Extract the [x, y] coordinate from the center of the cell holding the provided text.  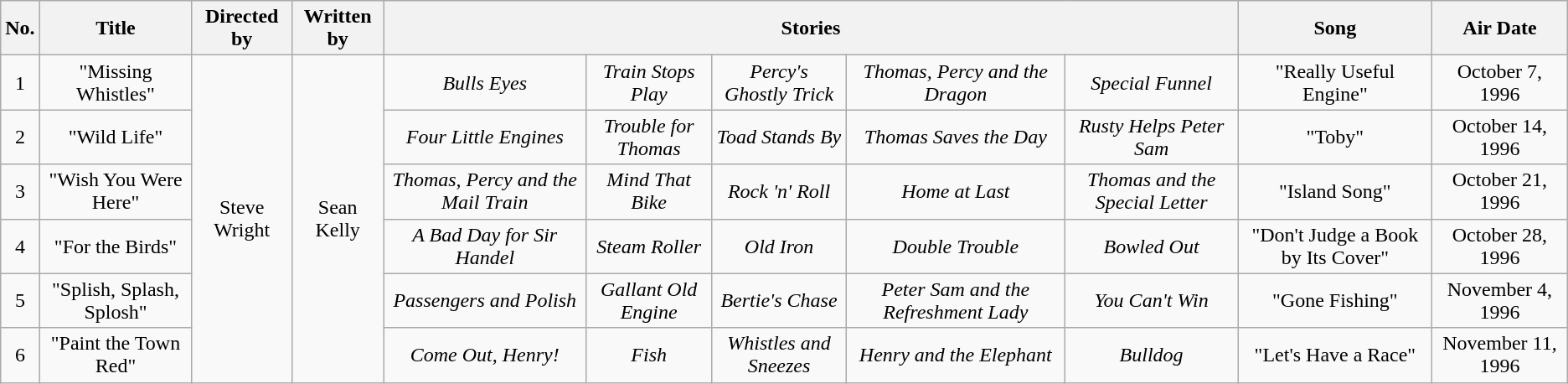
Mind That Bike [649, 191]
Thomas, Percy and the Mail Train [485, 191]
Percy's Ghostly Trick [779, 82]
Rock 'n' Roll [779, 191]
"Island Song" [1335, 191]
Special Funnel [1151, 82]
Thomas and the Special Letter [1151, 191]
6 [20, 355]
Train Stops Play [649, 82]
"Splish, Splash, Splosh" [116, 300]
1 [20, 82]
Peter Sam and the Refreshment Lady [955, 300]
"Gone Fishing" [1335, 300]
Henry and the Elephant [955, 355]
5 [20, 300]
Thomas Saves the Day [955, 138]
"For the Birds" [116, 246]
Song [1335, 29]
October 7, 1996 [1500, 82]
Trouble for Thomas [649, 138]
Fish [649, 355]
Directed by [242, 29]
Stories [811, 29]
Title [116, 29]
4 [20, 246]
Bulls Eyes [485, 82]
Bulldog [1151, 355]
You Can't Win [1151, 300]
"Don't Judge a Book by Its Cover" [1335, 246]
2 [20, 138]
"Paint the Town Red" [116, 355]
Double Trouble [955, 246]
Thomas, Percy and the Dragon [955, 82]
"Wild Life" [116, 138]
Sean Kelly [338, 219]
Steam Roller [649, 246]
Come Out, Henry! [485, 355]
"Let's Have a Race" [1335, 355]
Rusty Helps Peter Sam [1151, 138]
November 11, 1996 [1500, 355]
Written by [338, 29]
3 [20, 191]
Gallant Old Engine [649, 300]
Bowled Out [1151, 246]
Bertie's Chase [779, 300]
"Missing Whistles" [116, 82]
Whistles and Sneezes [779, 355]
November 4, 1996 [1500, 300]
Home at Last [955, 191]
"Toby" [1335, 138]
Toad Stands By [779, 138]
Steve Wright [242, 219]
No. [20, 29]
Old Iron [779, 246]
"Really Useful Engine" [1335, 82]
Air Date [1500, 29]
A Bad Day for Sir Handel [485, 246]
"Wish You Were Here" [116, 191]
October 28, 1996 [1500, 246]
Passengers and Polish [485, 300]
Four Little Engines [485, 138]
October 14, 1996 [1500, 138]
October 21, 1996 [1500, 191]
